Pinpoint the cell where the given text exists, returning its [X, Y] midpoint coordinate. 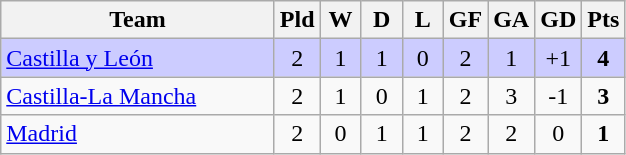
Pld [297, 20]
D [382, 20]
W [340, 20]
4 [604, 58]
Madrid [138, 134]
GD [558, 20]
Castilla y León [138, 58]
L [422, 20]
-1 [558, 96]
+1 [558, 58]
GF [465, 20]
Castilla-La Mancha [138, 96]
Team [138, 20]
GA [512, 20]
Pts [604, 20]
